Determine the (x, y) coordinate at the center of the cell enclosing the given text.  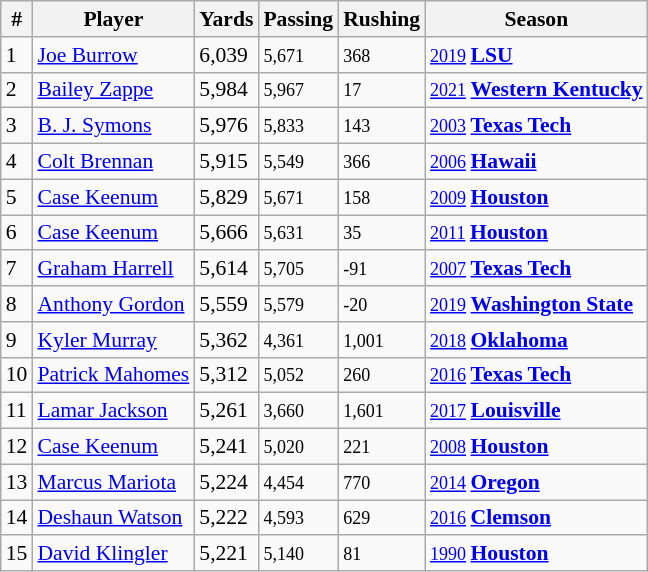
4,454 (298, 482)
Yards (226, 19)
5,549 (298, 162)
5,020 (298, 447)
368 (382, 55)
35 (382, 233)
2016 Texas Tech (536, 375)
Season (536, 19)
5,631 (298, 233)
2019 Washington State (536, 304)
2016 Clemson (536, 518)
Graham Harrell (113, 269)
Joe Burrow (113, 55)
3 (17, 126)
2014 Oregon (536, 482)
5,224 (226, 482)
2011 Houston (536, 233)
12 (17, 447)
-20 (382, 304)
366 (382, 162)
11 (17, 411)
629 (382, 518)
5,241 (226, 447)
Anthony Gordon (113, 304)
5,915 (226, 162)
2017 Louisville (536, 411)
5,052 (298, 375)
2007 Texas Tech (536, 269)
-91 (382, 269)
260 (382, 375)
1,001 (382, 340)
8 (17, 304)
5,221 (226, 554)
2018 Oklahoma (536, 340)
2 (17, 90)
Lamar Jackson (113, 411)
5,829 (226, 197)
2021 Western Kentucky (536, 90)
Bailey Zappe (113, 90)
5,579 (298, 304)
5,312 (226, 375)
# (17, 19)
2008 Houston (536, 447)
5 (17, 197)
5,666 (226, 233)
Colt Brennan (113, 162)
3,660 (298, 411)
5,833 (298, 126)
17 (382, 90)
5,140 (298, 554)
5,261 (226, 411)
7 (17, 269)
1990 Houston (536, 554)
5,976 (226, 126)
5,614 (226, 269)
9 (17, 340)
5,984 (226, 90)
15 (17, 554)
5,222 (226, 518)
6,039 (226, 55)
10 (17, 375)
6 (17, 233)
5,559 (226, 304)
B. J. Symons (113, 126)
221 (382, 447)
Patrick Mahomes (113, 375)
5,967 (298, 90)
Deshaun Watson (113, 518)
2009 Houston (536, 197)
Player (113, 19)
2019 LSU (536, 55)
1,601 (382, 411)
14 (17, 518)
Rushing (382, 19)
Marcus Mariota (113, 482)
2003 Texas Tech (536, 126)
158 (382, 197)
770 (382, 482)
143 (382, 126)
Kyler Murray (113, 340)
81 (382, 554)
2006 Hawaii (536, 162)
4 (17, 162)
1 (17, 55)
13 (17, 482)
4,361 (298, 340)
David Klingler (113, 554)
5,362 (226, 340)
5,705 (298, 269)
4,593 (298, 518)
Passing (298, 19)
